Determine the [x, y] coordinate at the center of the cell enclosing the given text.  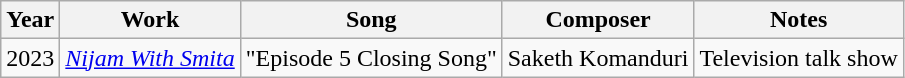
Composer [598, 20]
Nijam With Smita [150, 58]
"Episode 5 Closing Song" [371, 58]
Work [150, 20]
Song [371, 20]
2023 [30, 58]
Notes [798, 20]
Television talk show [798, 58]
Saketh Komanduri [598, 58]
Year [30, 20]
